Return [x, y] of the center of cell containing provided text 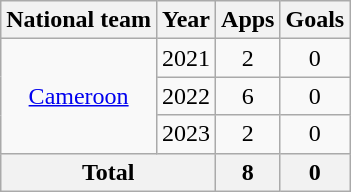
2022 [186, 96]
6 [248, 96]
Year [186, 20]
Goals [315, 20]
2021 [186, 58]
Apps [248, 20]
National team [79, 20]
8 [248, 172]
2023 [186, 134]
Cameroon [79, 96]
Total [108, 172]
